Determine the (x, y) coordinate at the center of the cell enclosing the given text.  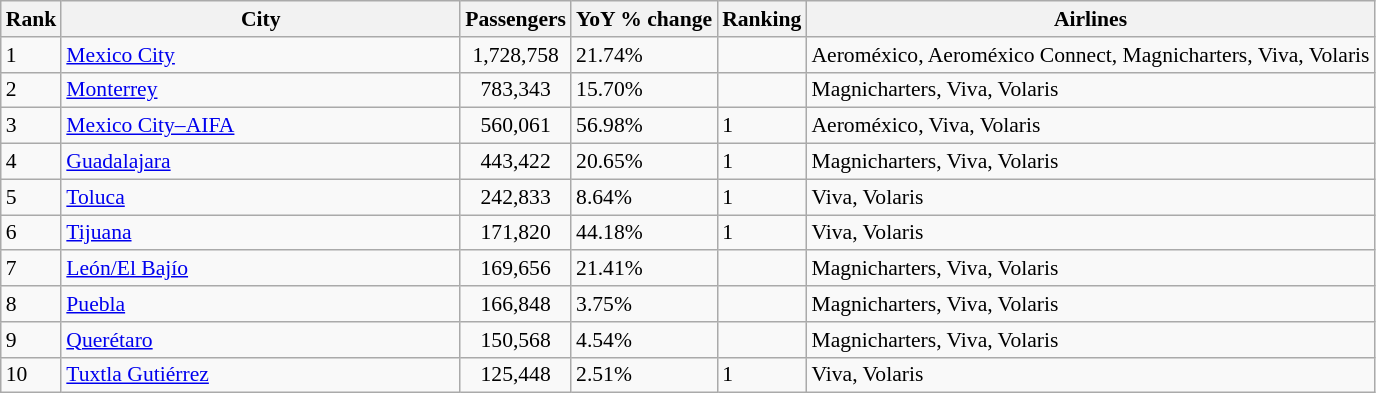
Passengers (516, 19)
169,656 (516, 269)
166,848 (516, 304)
7 (32, 269)
Guadalajara (260, 162)
125,448 (516, 375)
Rank (32, 19)
150,568 (516, 340)
Tijuana (260, 233)
44.18% (644, 233)
6 (32, 233)
1,728,758 (516, 55)
171,820 (516, 233)
Ranking (762, 19)
Puebla (260, 304)
2.51% (644, 375)
5 (32, 197)
YoY % change (644, 19)
León/El Bajío (260, 269)
Aeroméxico, Aeroméxico Connect, Magnicharters, Viva, Volaris (1090, 55)
8 (32, 304)
Airlines (1090, 19)
783,343 (516, 90)
3 (32, 126)
Monterrey (260, 90)
560,061 (516, 126)
9 (32, 340)
Querétaro (260, 340)
Toluca (260, 197)
443,422 (516, 162)
15.70% (644, 90)
4.54% (644, 340)
3.75% (644, 304)
8.64% (644, 197)
20.65% (644, 162)
21.41% (644, 269)
Tuxtla Gutiérrez (260, 375)
21.74% (644, 55)
242,833 (516, 197)
56.98% (644, 126)
Mexico City (260, 55)
City (260, 19)
4 (32, 162)
2 (32, 90)
Mexico City–AIFA (260, 126)
Aeroméxico, Viva, Volaris (1090, 126)
10 (32, 375)
